For the text-containing cell, return its midpoint in (x, y) coordinate format. 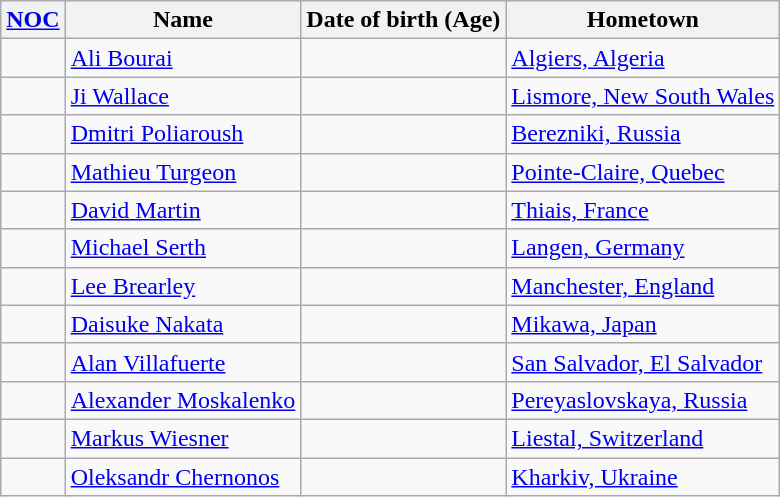
Langen, Germany (643, 248)
Date of birth (Age) (404, 20)
Oleksandr Chernonos (183, 477)
Markus Wiesner (183, 438)
Berezniki, Russia (643, 134)
Ali Bourai (183, 58)
Hometown (643, 20)
Name (183, 20)
NOC (33, 20)
Mikawa, Japan (643, 324)
Mathieu Turgeon (183, 172)
Ji Wallace (183, 96)
David Martin (183, 210)
Pointe-Claire, Quebec (643, 172)
Thiais, France (643, 210)
Algiers, Algeria (643, 58)
Kharkiv, Ukraine (643, 477)
San Salvador, El Salvador (643, 362)
Daisuke Nakata (183, 324)
Lismore, New South Wales (643, 96)
Alan Villafuerte (183, 362)
Dmitri Poliaroush (183, 134)
Liestal, Switzerland (643, 438)
Alexander Moskalenko (183, 400)
Michael Serth (183, 248)
Lee Brearley (183, 286)
Pereyaslovskaya, Russia (643, 400)
Manchester, England (643, 286)
